Capture the cell that displays the provided text and extract its (x, y) central coordinate. 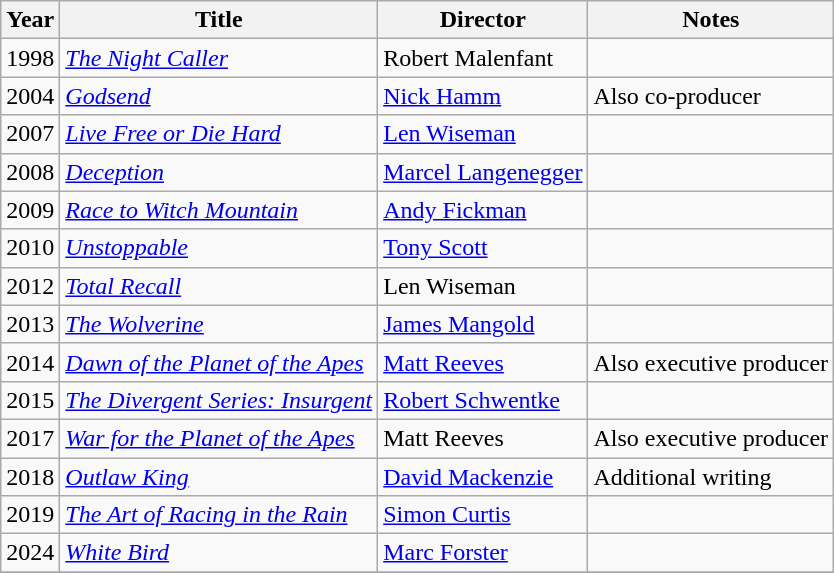
The Wolverine (219, 324)
Director (483, 20)
Notes (711, 20)
2007 (30, 134)
The Divergent Series: Insurgent (219, 400)
2004 (30, 96)
Deception (219, 172)
Simon Curtis (483, 515)
2012 (30, 286)
Year (30, 20)
Additional writing (711, 477)
1998 (30, 58)
Marc Forster (483, 553)
Title (219, 20)
2013 (30, 324)
Godsend (219, 96)
Marcel Langenegger (483, 172)
Andy Fickman (483, 210)
Tony Scott (483, 248)
David Mackenzie (483, 477)
The Night Caller (219, 58)
2024 (30, 553)
Robert Malenfant (483, 58)
2008 (30, 172)
Robert Schwentke (483, 400)
Outlaw King (219, 477)
Unstoppable (219, 248)
Total Recall (219, 286)
Dawn of the Planet of the Apes (219, 362)
Also co-producer (711, 96)
War for the Planet of the Apes (219, 438)
2019 (30, 515)
James Mangold (483, 324)
White Bird (219, 553)
Nick Hamm (483, 96)
2015 (30, 400)
2018 (30, 477)
2009 (30, 210)
Live Free or Die Hard (219, 134)
2017 (30, 438)
Race to Witch Mountain (219, 210)
The Art of Racing in the Rain (219, 515)
2010 (30, 248)
2014 (30, 362)
